Provide the (x, y) coordinate of the cell's center where the given text is located.  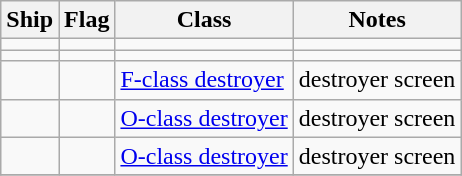
F-class destroyer (204, 80)
Ship (30, 20)
Flag (87, 20)
Class (204, 20)
Notes (377, 20)
